From the cell containing the given text, extract its center point as (x, y) coordinate. 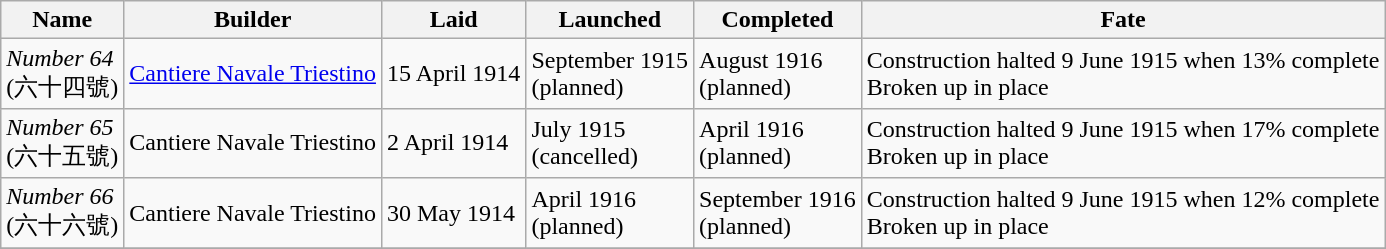
Builder (253, 20)
September 1916(planned) (778, 213)
July 1915(cancelled) (610, 143)
15 April 1914 (453, 74)
Construction halted 9 June 1915 when 17% completeBroken up in place (1123, 143)
Fate (1123, 20)
Number 65(六十五號) (62, 143)
Completed (778, 20)
Number 66(六十六號) (62, 213)
2 April 1914 (453, 143)
September 1915(planned) (610, 74)
August 1916(planned) (778, 74)
Laid (453, 20)
Number 64(六十四號) (62, 74)
Name (62, 20)
Construction halted 9 June 1915 when 13% completeBroken up in place (1123, 74)
Launched (610, 20)
30 May 1914 (453, 213)
Construction halted 9 June 1915 when 12% completeBroken up in place (1123, 213)
